Extract the [x, y] coordinate from the center of the cell holding the provided text.  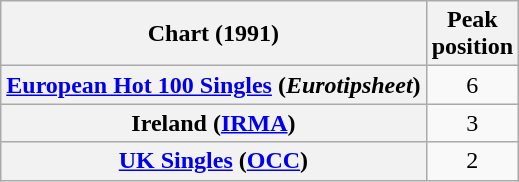
6 [472, 85]
2 [472, 161]
Ireland (IRMA) [214, 123]
Chart (1991) [214, 34]
3 [472, 123]
Peakposition [472, 34]
UK Singles (OCC) [214, 161]
European Hot 100 Singles (Eurotipsheet) [214, 85]
